Provide the (X, Y) coordinate of the cell's center where the given text is located.  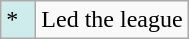
Led the league (112, 20)
* (18, 20)
